Determine the (x, y) coordinate at the center of the cell enclosing the given text.  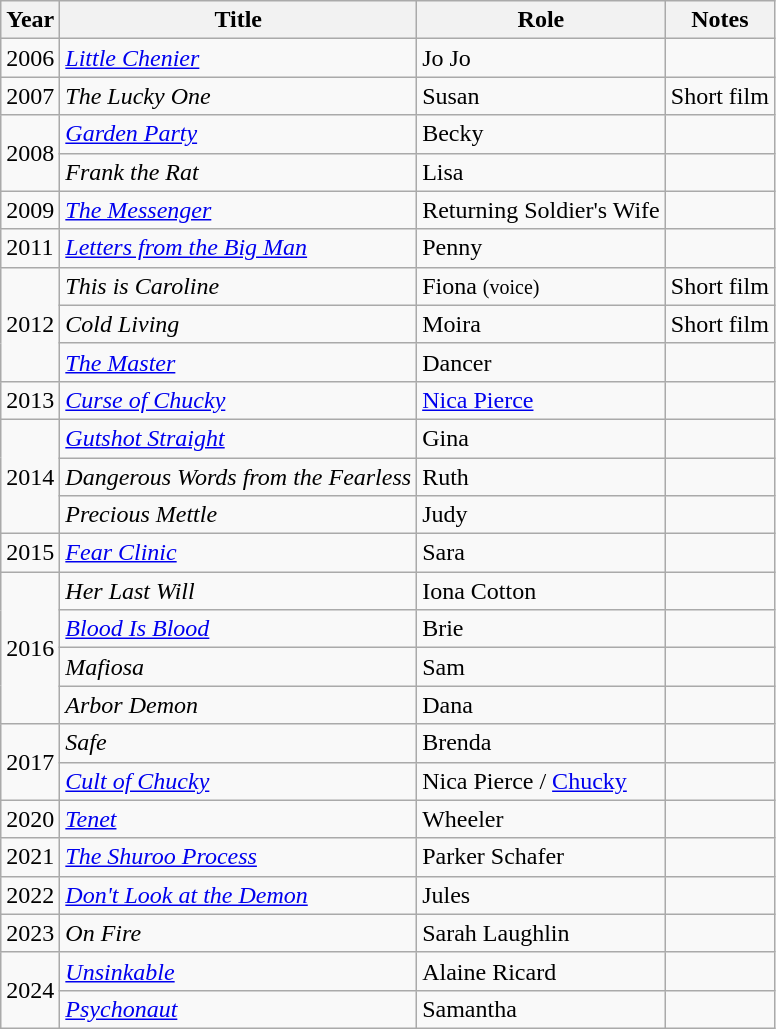
Gina (542, 438)
2015 (30, 553)
2013 (30, 400)
Dancer (542, 362)
2021 (30, 857)
Unsinkable (238, 971)
The Lucky One (238, 96)
2012 (30, 324)
2016 (30, 648)
Mafiosa (238, 667)
The Master (238, 362)
Year (30, 20)
Iona Cotton (542, 591)
Susan (542, 96)
Psychonaut (238, 1009)
Dangerous Words from the Fearless (238, 477)
2011 (30, 248)
Jo Jo (542, 58)
2014 (30, 476)
Moira (542, 324)
2017 (30, 762)
Nica Pierce (542, 400)
On Fire (238, 933)
Curse of Chucky (238, 400)
Fiona (voice) (542, 286)
Cold Living (238, 324)
Lisa (542, 172)
Ruth (542, 477)
The Shuroo Process (238, 857)
2024 (30, 990)
Blood Is Blood (238, 629)
Sara (542, 553)
2023 (30, 933)
2008 (30, 153)
The Messenger (238, 210)
Becky (542, 134)
Tenet (238, 819)
Samantha (542, 1009)
2006 (30, 58)
Alaine Ricard (542, 971)
Garden Party (238, 134)
Frank the Rat (238, 172)
Dana (542, 705)
Jules (542, 895)
Judy (542, 515)
Little Chenier (238, 58)
Parker Schafer (542, 857)
2020 (30, 819)
Notes (720, 20)
Sarah Laughlin (542, 933)
Wheeler (542, 819)
2009 (30, 210)
Penny (542, 248)
Don't Look at the Demon (238, 895)
This is Caroline (238, 286)
Gutshot Straight (238, 438)
Safe (238, 743)
Cult of Chucky (238, 781)
Precious Mettle (238, 515)
2007 (30, 96)
Brenda (542, 743)
Nica Pierce / Chucky (542, 781)
Returning Soldier's Wife (542, 210)
2022 (30, 895)
Letters from the Big Man (238, 248)
Brie (542, 629)
Sam (542, 667)
Her Last Will (238, 591)
Title (238, 20)
Arbor Demon (238, 705)
Fear Clinic (238, 553)
Role (542, 20)
